For the text-containing cell, return its midpoint in (X, Y) coordinate format. 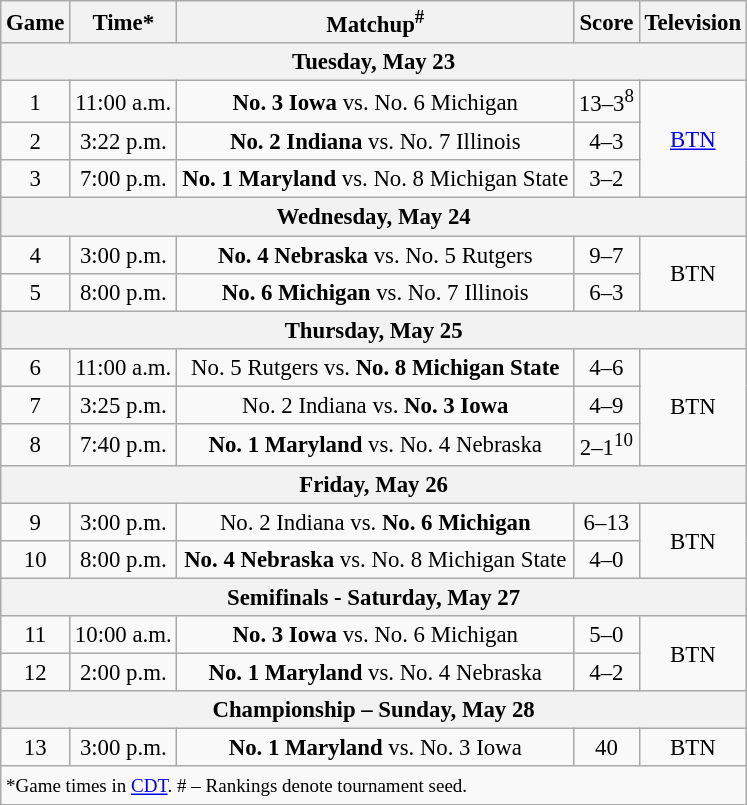
4–6 (607, 367)
3:22 p.m. (124, 142)
Score (607, 22)
1 (36, 102)
4–9 (607, 405)
2–110 (607, 445)
2 (36, 142)
9–7 (607, 255)
3:25 p.m. (124, 405)
3 (36, 179)
7:00 p.m. (124, 179)
12 (36, 673)
Semifinals - Saturday, May 27 (374, 598)
No. 5 Rutgers vs. No. 8 Michigan State (376, 367)
4–3 (607, 142)
4 (36, 255)
8 (36, 445)
4–2 (607, 673)
Television (692, 22)
6 (36, 367)
No. 1 Maryland vs. No. 3 Iowa (376, 748)
*Game times in CDT. # – Rankings denote tournament seed. (374, 786)
10:00 a.m. (124, 635)
Wednesday, May 24 (374, 217)
6–3 (607, 292)
9 (36, 522)
No. 6 Michigan vs. No. 7 Illinois (376, 292)
Time* (124, 22)
No. 4 Nebraska vs. No. 5 Rutgers (376, 255)
No. 2 Indiana vs. No. 7 Illinois (376, 142)
No. 4 Nebraska vs. No. 8 Michigan State (376, 560)
No. 2 Indiana vs. No. 3 Iowa (376, 405)
Game (36, 22)
6–13 (607, 522)
4–0 (607, 560)
Tuesday, May 23 (374, 62)
Matchup# (376, 22)
Championship – Sunday, May 28 (374, 710)
40 (607, 748)
2:00 p.m. (124, 673)
No. 2 Indiana vs. No. 6 Michigan (376, 522)
5 (36, 292)
Thursday, May 25 (374, 330)
5–0 (607, 635)
7:40 p.m. (124, 445)
7 (36, 405)
11 (36, 635)
3–2 (607, 179)
13–38 (607, 102)
Friday, May 26 (374, 485)
13 (36, 748)
No. 1 Maryland vs. No. 8 Michigan State (376, 179)
10 (36, 560)
